Extract the (x, y) coordinate from the center of the cell holding the provided text.  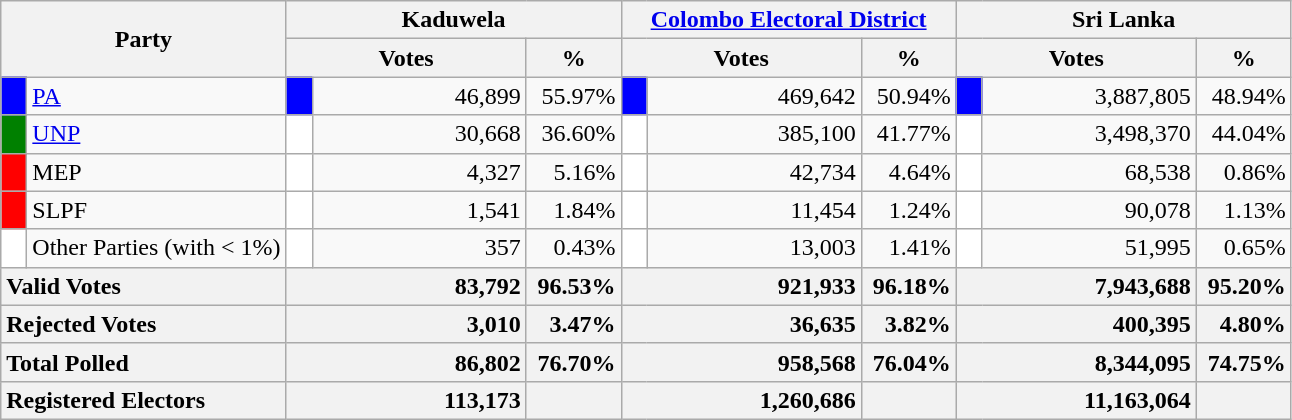
1.13% (1244, 210)
86,802 (406, 362)
0.43% (574, 248)
4.80% (1244, 324)
96.18% (908, 286)
3.47% (574, 324)
11,454 (754, 210)
Sri Lanka (1124, 20)
Party (144, 39)
UNP (156, 134)
48.94% (1244, 96)
400,395 (1076, 324)
958,568 (741, 362)
46,899 (419, 96)
113,173 (406, 400)
0.65% (1244, 248)
55.97% (574, 96)
357 (419, 248)
Registered Electors (144, 400)
MEP (156, 172)
44.04% (1244, 134)
51,995 (1089, 248)
3,498,370 (1089, 134)
Other Parties (with < 1%) (156, 248)
83,792 (406, 286)
74.75% (1244, 362)
Total Polled (144, 362)
1.84% (574, 210)
0.86% (1244, 172)
Rejected Votes (144, 324)
11,163,064 (1076, 400)
469,642 (754, 96)
3,887,805 (1089, 96)
1.24% (908, 210)
Colombo Electoral District (788, 20)
96.53% (574, 286)
3,010 (406, 324)
Valid Votes (144, 286)
13,003 (754, 248)
95.20% (1244, 286)
SLPF (156, 210)
1.41% (908, 248)
921,933 (741, 286)
76.70% (574, 362)
8,344,095 (1076, 362)
3.82% (908, 324)
4.64% (908, 172)
36.60% (574, 134)
385,100 (754, 134)
30,668 (419, 134)
5.16% (574, 172)
36,635 (741, 324)
76.04% (908, 362)
1,541 (419, 210)
41.77% (908, 134)
42,734 (754, 172)
50.94% (908, 96)
68,538 (1089, 172)
90,078 (1089, 210)
7,943,688 (1076, 286)
Kaduwela (454, 20)
1,260,686 (741, 400)
4,327 (419, 172)
PA (156, 96)
